Locate the cell with the specified text and output its [x, y] center coordinate. 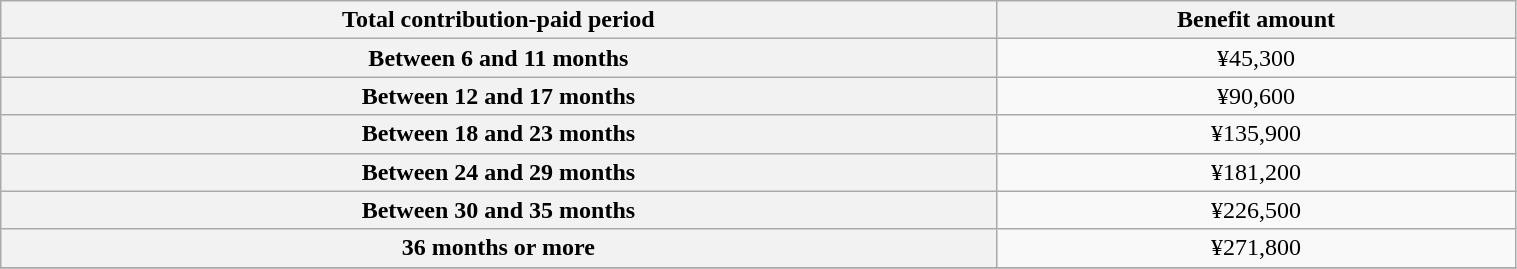
Total contribution-paid period [498, 20]
¥181,200 [1256, 172]
Between 30 and 35 months [498, 210]
¥135,900 [1256, 134]
Between 24 and 29 months [498, 172]
Between 18 and 23 months [498, 134]
¥226,500 [1256, 210]
36 months or more [498, 248]
Between 12 and 17 months [498, 96]
Benefit amount [1256, 20]
Between 6 and 11 months [498, 58]
¥90,600 [1256, 96]
¥271,800 [1256, 248]
¥45,300 [1256, 58]
